Return (X, Y) of the center of cell containing provided text 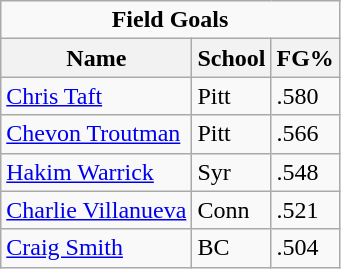
Name (96, 58)
.548 (305, 172)
Hakim Warrick (96, 172)
.566 (305, 134)
BC (232, 248)
Chevon Troutman (96, 134)
Conn (232, 210)
Craig Smith (96, 248)
Chris Taft (96, 96)
FG% (305, 58)
School (232, 58)
.580 (305, 96)
Syr (232, 172)
Charlie Villanueva (96, 210)
.521 (305, 210)
Field Goals (170, 20)
.504 (305, 248)
